Provide the (x, y) coordinate of the cell's center where the given text is located.  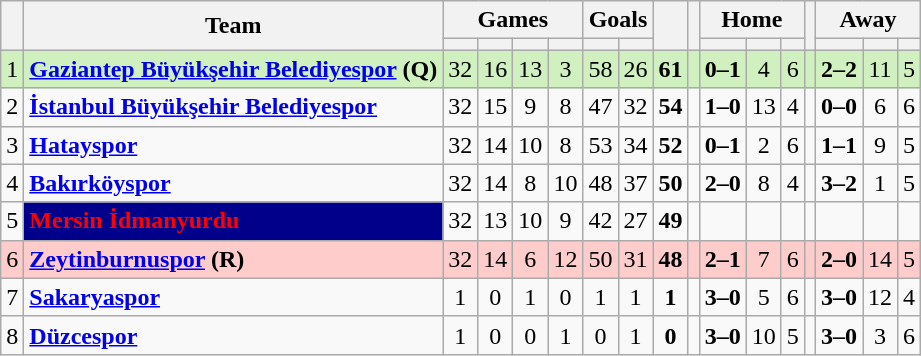
Away (868, 20)
1–1 (838, 145)
2–1 (722, 259)
53 (600, 145)
34 (636, 145)
16 (496, 69)
Sakaryaspor (234, 297)
26 (636, 69)
Zeytinburnuspor (R) (234, 259)
3–2 (838, 183)
47 (600, 107)
49 (670, 221)
52 (670, 145)
0–0 (838, 107)
Mersin İdmanyurdu (234, 221)
İstanbul Büyükşehir Belediyespor (234, 107)
37 (636, 183)
Hatayspor (234, 145)
Düzcespor (234, 335)
61 (670, 69)
54 (670, 107)
11 (880, 69)
15 (496, 107)
Home (752, 20)
Goals (618, 20)
2–2 (838, 69)
Team (234, 26)
1–0 (722, 107)
58 (600, 69)
Games (513, 20)
31 (636, 259)
42 (600, 221)
27 (636, 221)
Gaziantep Büyükşehir Belediyespor (Q) (234, 69)
Bakırköyspor (234, 183)
